From the cell containing the given text, extract its center point as [X, Y] coordinate. 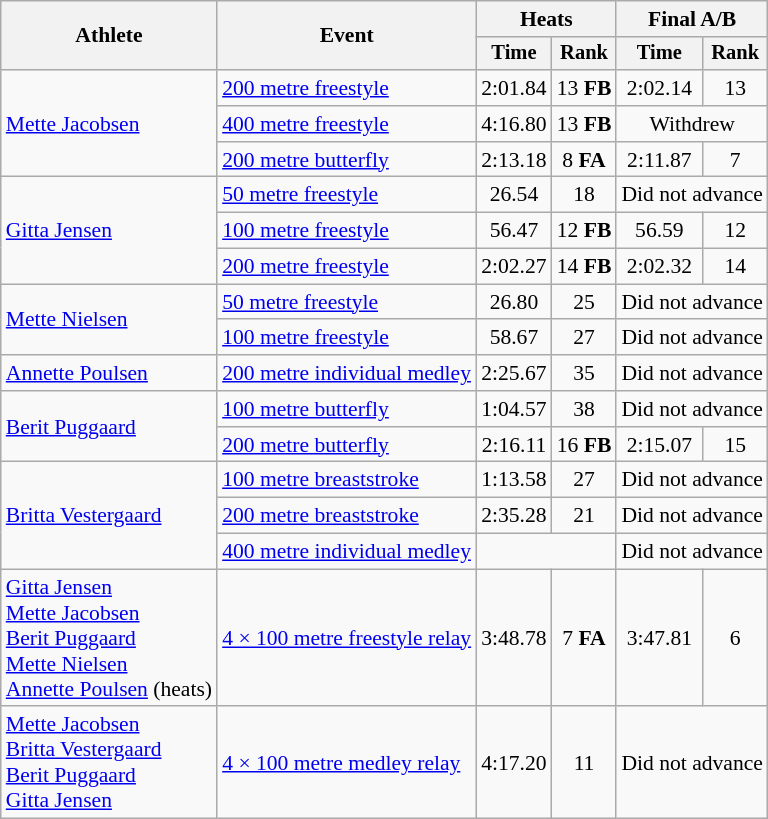
Mette Nielsen [109, 320]
38 [584, 409]
15 [735, 445]
Final A/B [692, 19]
56.59 [659, 231]
8 FA [584, 160]
56.47 [514, 231]
Withdrew [692, 124]
100 metre breaststroke [346, 480]
3:48.78 [514, 638]
2:15.07 [659, 445]
2:13.18 [514, 160]
7 FA [584, 638]
Annette Poulsen [109, 373]
58.67 [514, 338]
26.54 [514, 195]
14 [735, 267]
200 metre individual medley [346, 373]
4:17.20 [514, 763]
3:47.81 [659, 638]
35 [584, 373]
4 × 100 metre freestyle relay [346, 638]
400 metre individual medley [346, 552]
200 metre breaststroke [346, 516]
400 metre freestyle [346, 124]
1:13.58 [514, 480]
14 FB [584, 267]
Berit Puggaard [109, 426]
1:04.57 [514, 409]
4:16.80 [514, 124]
Mette JacobsenBritta VestergaardBerit PuggaardGitta Jensen [109, 763]
7 [735, 160]
6 [735, 638]
Athlete [109, 36]
11 [584, 763]
13 [735, 88]
4 × 100 metre medley relay [346, 763]
12 FB [584, 231]
21 [584, 516]
Gitta Jensen [109, 230]
18 [584, 195]
2:16.11 [514, 445]
12 [735, 231]
2:11.87 [659, 160]
2:02.27 [514, 267]
2:25.67 [514, 373]
2:02.14 [659, 88]
Heats [546, 19]
2:01.84 [514, 88]
25 [584, 302]
Britta Vestergaard [109, 516]
2:35.28 [514, 516]
26.80 [514, 302]
Mette Jacobsen [109, 124]
Event [346, 36]
16 FB [584, 445]
2:02.32 [659, 267]
100 metre butterfly [346, 409]
Gitta JensenMette JacobsenBerit PuggaardMette NielsenAnnette Poulsen (heats) [109, 638]
